Pinpoint the cell where the given text exists, returning its (X, Y) midpoint coordinate. 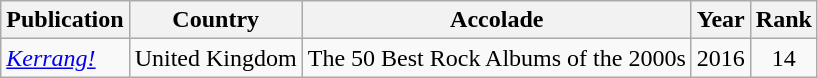
Year (720, 20)
United Kingdom (216, 58)
Kerrang! (65, 58)
2016 (720, 58)
Publication (65, 20)
14 (784, 58)
Accolade (496, 20)
Rank (784, 20)
Country (216, 20)
The 50 Best Rock Albums of the 2000s (496, 58)
